Search for the cell housing the specified text and yield its (x, y) center coordinate. 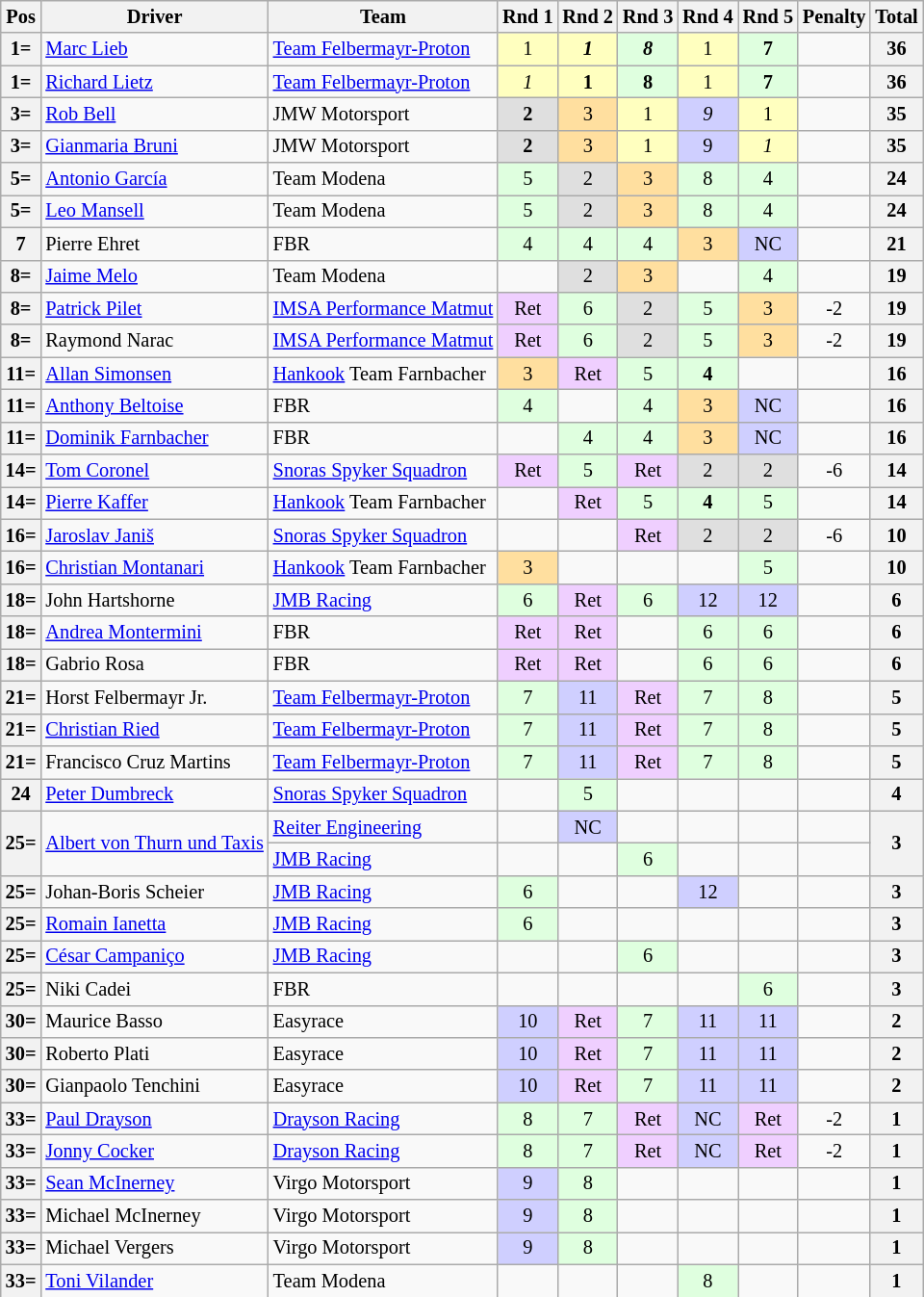
Andrea Montermini (154, 633)
Jonny Cocker (154, 1151)
Dominik Farnbacher (154, 438)
Pos (21, 16)
Reiter Engineering (383, 827)
Christian Montanari (154, 567)
Gabrio Rosa (154, 664)
Gianpaolo Tenchini (154, 1086)
Jaroslav Janiš (154, 535)
Rnd 3 (648, 16)
Sean McInerney (154, 1183)
Jaime Melo (154, 276)
Penalty (834, 16)
Michael Vergers (154, 1248)
Rnd 5 (768, 16)
Richard Lietz (154, 82)
Leo Mansell (154, 211)
Gianmaria Bruni (154, 146)
Tom Coronel (154, 471)
Christian Ried (154, 730)
Albert von Thurn und Taxis (154, 843)
Pierre Kaffer (154, 503)
Rnd 1 (527, 16)
Team (383, 16)
Romain Ianetta (154, 924)
Paul Drayson (154, 1119)
Driver (154, 16)
Total (896, 16)
Niki Cadei (154, 989)
Peter Dumbreck (154, 794)
Michael McInerney (154, 1216)
21 (896, 244)
Anthony Beltoise (154, 405)
Roberto Plati (154, 1053)
Maurice Basso (154, 1022)
Horst Felbermayr Jr. (154, 697)
Rnd 2 (588, 16)
Rob Bell (154, 114)
John Hartshorne (154, 600)
Johan-Boris Scheier (154, 892)
Toni Vilander (154, 1281)
Raymond Narac (154, 341)
Marc Lieb (154, 49)
César Campaniço (154, 956)
Antonio García (154, 179)
Allan Simonsen (154, 374)
Francisco Cruz Martins (154, 762)
Pierre Ehret (154, 244)
Rnd 4 (707, 16)
Patrick Pilet (154, 308)
